Return the (x, y) coordinate for the center point of the cell that contains the specified text.  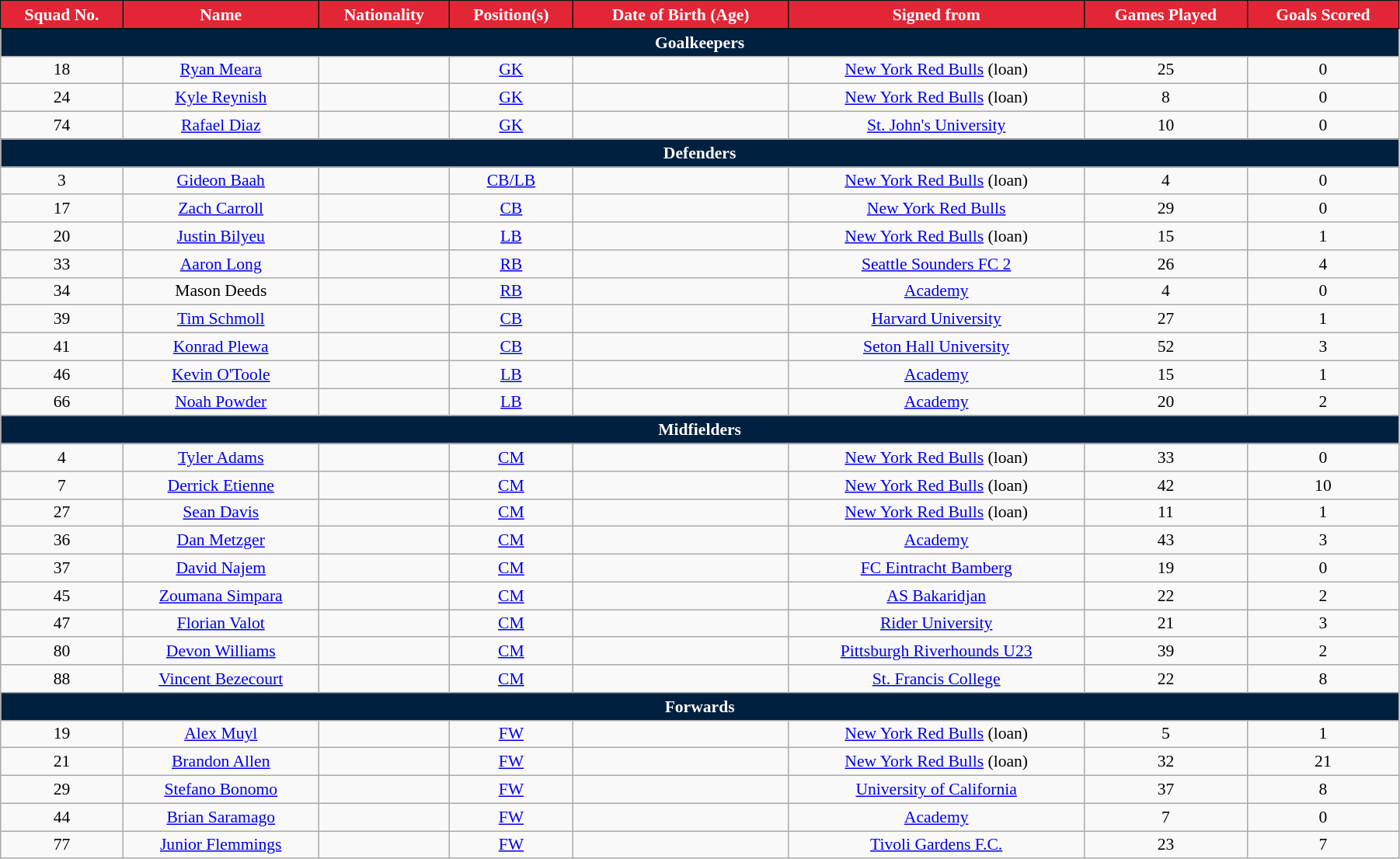
Justin Bilyeu (221, 236)
Brian Saramago (221, 817)
Goals Scored (1322, 15)
32 (1166, 762)
44 (62, 817)
26 (1166, 264)
41 (62, 347)
43 (1166, 541)
42 (1166, 485)
Name (221, 15)
St. Francis College (937, 679)
Kevin O'Toole (221, 374)
46 (62, 374)
Noah Powder (221, 402)
47 (62, 624)
Date of Birth (Age) (681, 15)
Zach Carroll (221, 209)
Defenders (700, 153)
St. John's University (937, 126)
Goalkeepers (700, 43)
34 (62, 291)
24 (62, 98)
Harvard University (937, 319)
New York Red Bulls (937, 209)
Kyle Reynish (221, 98)
80 (62, 652)
5 (1166, 734)
Sean Davis (221, 513)
52 (1166, 347)
David Najem (221, 569)
Signed from (937, 15)
CB/LB (511, 181)
Vincent Bezecourt (221, 679)
Gideon Baah (221, 181)
Tivoli Gardens F.C. (937, 845)
23 (1166, 845)
Ryan Meara (221, 70)
Brandon Allen (221, 762)
Zoumana Simpara (221, 596)
Konrad Plewa (221, 347)
Seton Hall University (937, 347)
Stefano Bonomo (221, 790)
Seattle Sounders FC 2 (937, 264)
Aaron Long (221, 264)
74 (62, 126)
Tim Schmoll (221, 319)
Tyler Adams (221, 457)
Junior Flemmings (221, 845)
Midfielders (700, 430)
25 (1166, 70)
66 (62, 402)
45 (62, 596)
Pittsburgh Riverhounds U23 (937, 652)
Derrick Etienne (221, 485)
17 (62, 209)
Rafael Diaz (221, 126)
Alex Muyl (221, 734)
11 (1166, 513)
AS Bakaridjan (937, 596)
Florian Valot (221, 624)
Rider University (937, 624)
Squad No. (62, 15)
Games Played (1166, 15)
FC Eintracht Bamberg (937, 569)
Devon Williams (221, 652)
University of California (937, 790)
88 (62, 679)
Dan Metzger (221, 541)
77 (62, 845)
Forwards (700, 707)
18 (62, 70)
36 (62, 541)
Position(s) (511, 15)
Nationality (384, 15)
Mason Deeds (221, 291)
